Detect which cell encompasses the target text, then output its [X, Y] center coordinate. 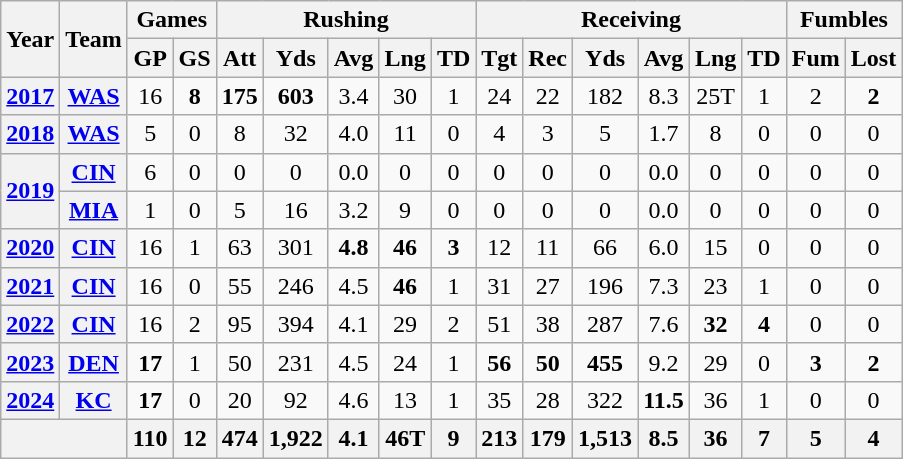
Team [94, 39]
2020 [30, 248]
22 [548, 96]
Year [30, 39]
15 [715, 248]
Games [172, 20]
20 [240, 400]
2017 [30, 96]
1.7 [664, 134]
31 [500, 286]
196 [606, 286]
Lost [873, 58]
63 [240, 248]
KC [94, 400]
3.2 [354, 210]
Rec [548, 58]
38 [548, 324]
2019 [30, 191]
7.6 [664, 324]
474 [240, 438]
301 [296, 248]
179 [548, 438]
2021 [30, 286]
Rushing [346, 20]
7 [764, 438]
66 [606, 248]
287 [606, 324]
46T [405, 438]
GS [194, 58]
4.8 [354, 248]
DEN [94, 362]
322 [606, 400]
246 [296, 286]
2018 [30, 134]
2023 [30, 362]
4.6 [354, 400]
175 [240, 96]
Tgt [500, 58]
11.5 [664, 400]
MIA [94, 210]
6.0 [664, 248]
2022 [30, 324]
51 [500, 324]
35 [500, 400]
7.3 [664, 286]
2024 [30, 400]
55 [240, 286]
GP [150, 58]
182 [606, 96]
Fumbles [844, 20]
8.5 [664, 438]
1,922 [296, 438]
Fum [816, 58]
25T [715, 96]
56 [500, 362]
95 [240, 324]
231 [296, 362]
1,513 [606, 438]
28 [548, 400]
13 [405, 400]
8.3 [664, 96]
3.4 [354, 96]
603 [296, 96]
455 [606, 362]
9.2 [664, 362]
4.0 [354, 134]
92 [296, 400]
Att [240, 58]
30 [405, 96]
23 [715, 286]
110 [150, 438]
213 [500, 438]
27 [548, 286]
Receiving [631, 20]
6 [150, 172]
394 [296, 324]
